Provide the [x, y] coordinate of the cell's center where the given text is located.  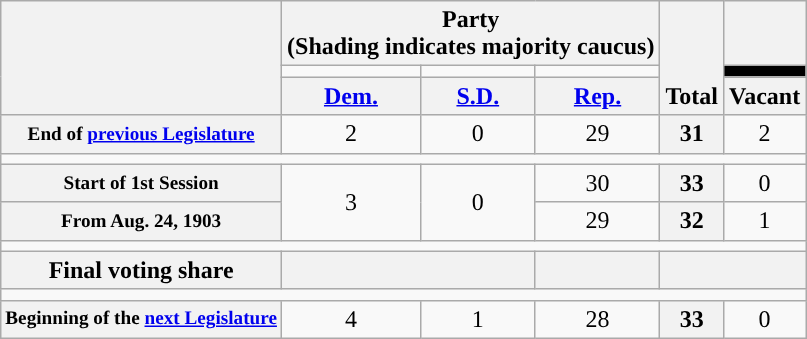
Total [692, 58]
Dem. [352, 96]
Final voting share [142, 270]
4 [352, 319]
Rep. [598, 96]
28 [598, 319]
Beginning of the next Legislature [142, 319]
From Aug. 24, 1903 [142, 221]
Party (Shading indicates majority caucus) [471, 34]
30 [598, 183]
Vacant [764, 96]
S.D. [478, 96]
3 [352, 202]
Start of 1st Session [142, 183]
32 [692, 221]
End of previous Legislature [142, 134]
31 [692, 134]
